Identify which cell holds the provided text, then report its (x, y) central coordinate. 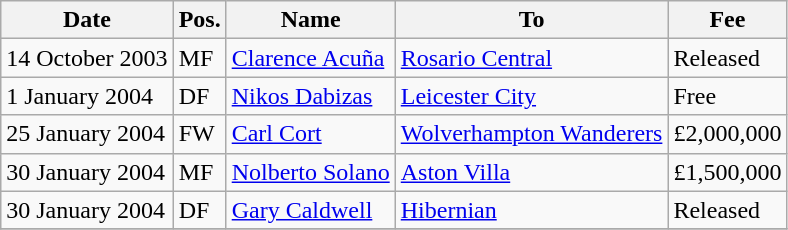
25 January 2004 (87, 134)
Carl Cort (310, 134)
Pos. (200, 20)
Rosario Central (532, 58)
Free (728, 96)
Clarence Acuña (310, 58)
Gary Caldwell (310, 210)
Date (87, 20)
Aston Villa (532, 172)
Nolberto Solano (310, 172)
£2,000,000 (728, 134)
FW (200, 134)
1 January 2004 (87, 96)
Hibernian (532, 210)
Fee (728, 20)
To (532, 20)
Leicester City (532, 96)
£1,500,000 (728, 172)
14 October 2003 (87, 58)
Wolverhampton Wanderers (532, 134)
Nikos Dabizas (310, 96)
Name (310, 20)
